Detect which cell encompasses the target text, then output its (X, Y) center coordinate. 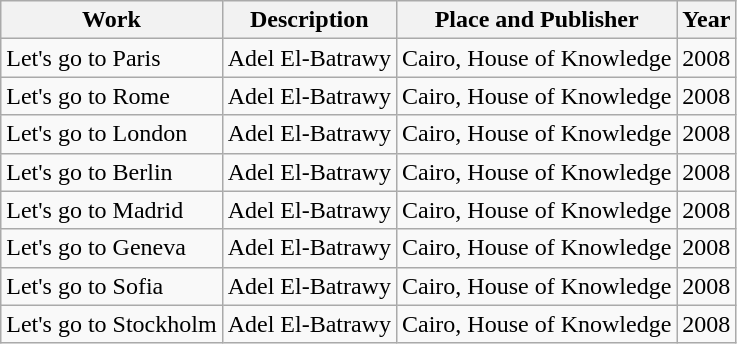
Let's go to Berlin (112, 172)
Description (309, 20)
Let's go to Stockholm (112, 324)
Work (112, 20)
Let's go to Rome (112, 96)
Let's go to Geneva (112, 248)
Let's go to Paris (112, 58)
Let's go to Madrid (112, 210)
Let's go to London (112, 134)
Year (706, 20)
Place and Publisher (536, 20)
Let's go to Sofia (112, 286)
